For the text-containing cell, return its midpoint in (x, y) coordinate format. 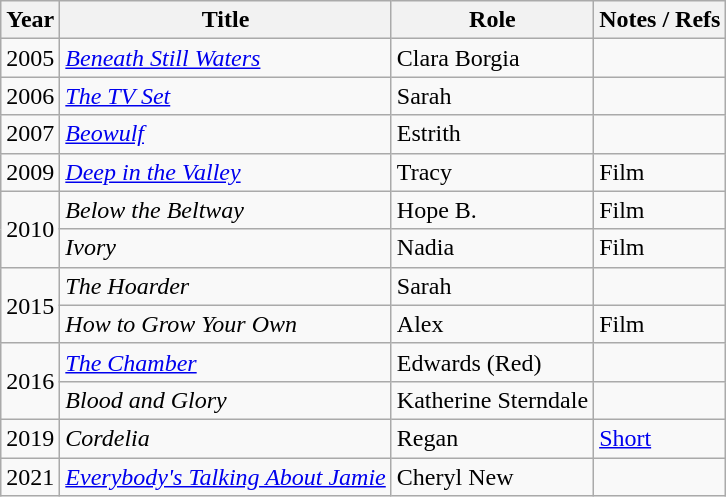
The Hoarder (226, 286)
Clara Borgia (492, 58)
Estrith (492, 134)
Blood and Glory (226, 400)
Tracy (492, 172)
2019 (30, 438)
2007 (30, 134)
Ivory (226, 248)
Below the Beltway (226, 210)
Year (30, 20)
The Chamber (226, 362)
Nadia (492, 248)
Title (226, 20)
2015 (30, 305)
Cheryl New (492, 477)
Alex (492, 324)
2010 (30, 229)
2006 (30, 96)
2009 (30, 172)
How to Grow Your Own (226, 324)
Beneath Still Waters (226, 58)
Notes / Refs (660, 20)
Beowulf (226, 134)
Edwards (Red) (492, 362)
Regan (492, 438)
Katherine Sterndale (492, 400)
2021 (30, 477)
Hope B. (492, 210)
The TV Set (226, 96)
Cordelia (226, 438)
Short (660, 438)
Role (492, 20)
Everybody's Talking About Jamie (226, 477)
2016 (30, 381)
Deep in the Valley (226, 172)
2005 (30, 58)
